Scan for the cell matching the given text and deliver its (X, Y) coordinate at center. 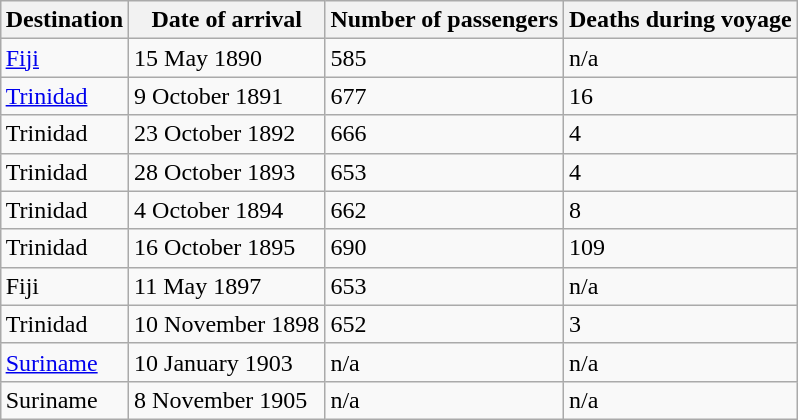
28 October 1893 (227, 172)
585 (444, 58)
8 (681, 210)
10 January 1903 (227, 362)
Date of arrival (227, 20)
16 October 1895 (227, 248)
Destination (64, 20)
8 November 1905 (227, 400)
16 (681, 96)
Number of passengers (444, 20)
11 May 1897 (227, 286)
3 (681, 324)
652 (444, 324)
4 October 1894 (227, 210)
10 November 1898 (227, 324)
Deaths during voyage (681, 20)
15 May 1890 (227, 58)
23 October 1892 (227, 134)
677 (444, 96)
690 (444, 248)
109 (681, 248)
9 October 1891 (227, 96)
666 (444, 134)
662 (444, 210)
